Return the [X, Y] coordinate for the center point of the cell that contains the specified text.  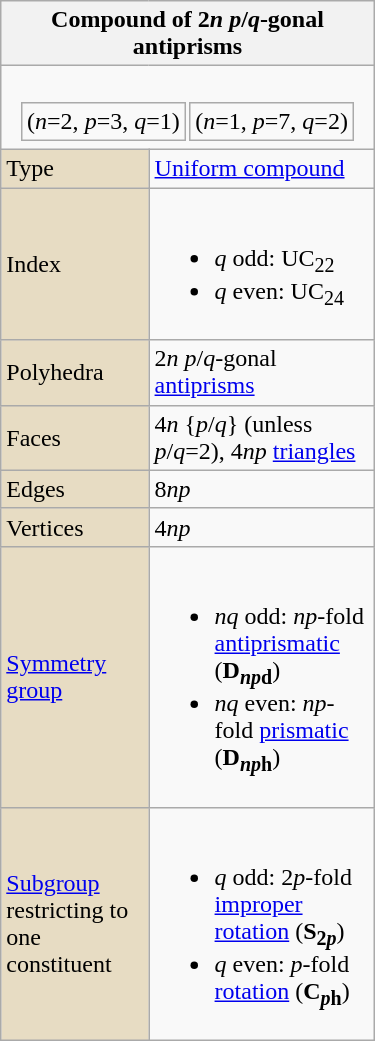
Edges [75, 489]
Index [75, 264]
Vertices [75, 527]
Faces [75, 438]
2n p/q-gonal antiprisms [262, 372]
q odd: 2p-fold improper rotation (S2p)q even: p-fold rotation (Cph) [262, 924]
q odd: UC22q even: UC24 [262, 264]
8np [262, 489]
4np [262, 527]
(n=1, p=7, q=2) [272, 121]
Compound of 2n p/q-gonal antiprisms [188, 34]
(n=2, p=3, q=1) [104, 121]
4n {p/q} (unless p/q=2), 4np triangles [262, 438]
nq odd: np-fold antiprismatic (Dnpd)nq even: np-fold prismatic (Dnph) [262, 676]
Polyhedra [75, 372]
Uniform compound [262, 168]
Symmetry group [75, 676]
Subgroup restricting to one constituent [75, 924]
(n=2, p=3, q=1) (n=1, p=7, q=2) [188, 108]
Type [75, 168]
